Search for the cell housing the specified text and yield its [X, Y] center coordinate. 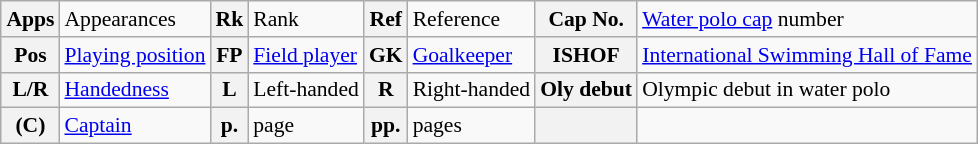
Rank [306, 19]
International Swimming Hall of Fame [807, 55]
FP [230, 55]
Pos [30, 55]
GK [386, 55]
Ref [386, 19]
Handedness [134, 90]
Rk [230, 19]
Cap No. [586, 19]
Goalkeeper [472, 55]
L/R [30, 90]
Olympic debut in water polo [807, 90]
Reference [472, 19]
page [306, 126]
pages [472, 126]
Left-handed [306, 90]
pp. [386, 126]
Apps [30, 19]
Appearances [134, 19]
Playing position [134, 55]
R [386, 90]
Right-handed [472, 90]
ISHOF [586, 55]
(C) [30, 126]
Captain [134, 126]
Oly debut [586, 90]
p. [230, 126]
L [230, 90]
Field player [306, 55]
Water polo cap number [807, 19]
